Return (x, y) of the center of cell containing provided text 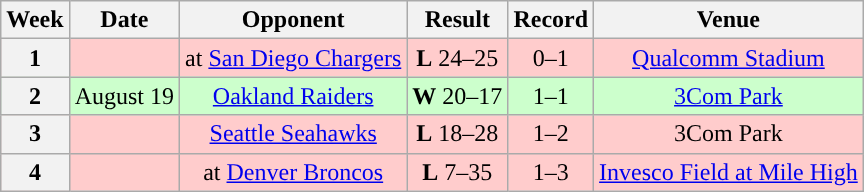
Seattle Seahawks (294, 134)
W 20–17 (458, 96)
Date (124, 20)
1 (35, 58)
at Denver Broncos (294, 172)
Qualcomm Stadium (729, 58)
August 19 (124, 96)
1–2 (551, 134)
at San Diego Chargers (294, 58)
Venue (729, 20)
Opponent (294, 20)
Oakland Raiders (294, 96)
2 (35, 96)
4 (35, 172)
Result (458, 20)
1–3 (551, 172)
1–1 (551, 96)
0–1 (551, 58)
L 24–25 (458, 58)
3 (35, 134)
L 18–28 (458, 134)
Invesco Field at Mile High (729, 172)
Week (35, 20)
L 7–35 (458, 172)
Record (551, 20)
